Locate the cell with the specified text and output its (x, y) center coordinate. 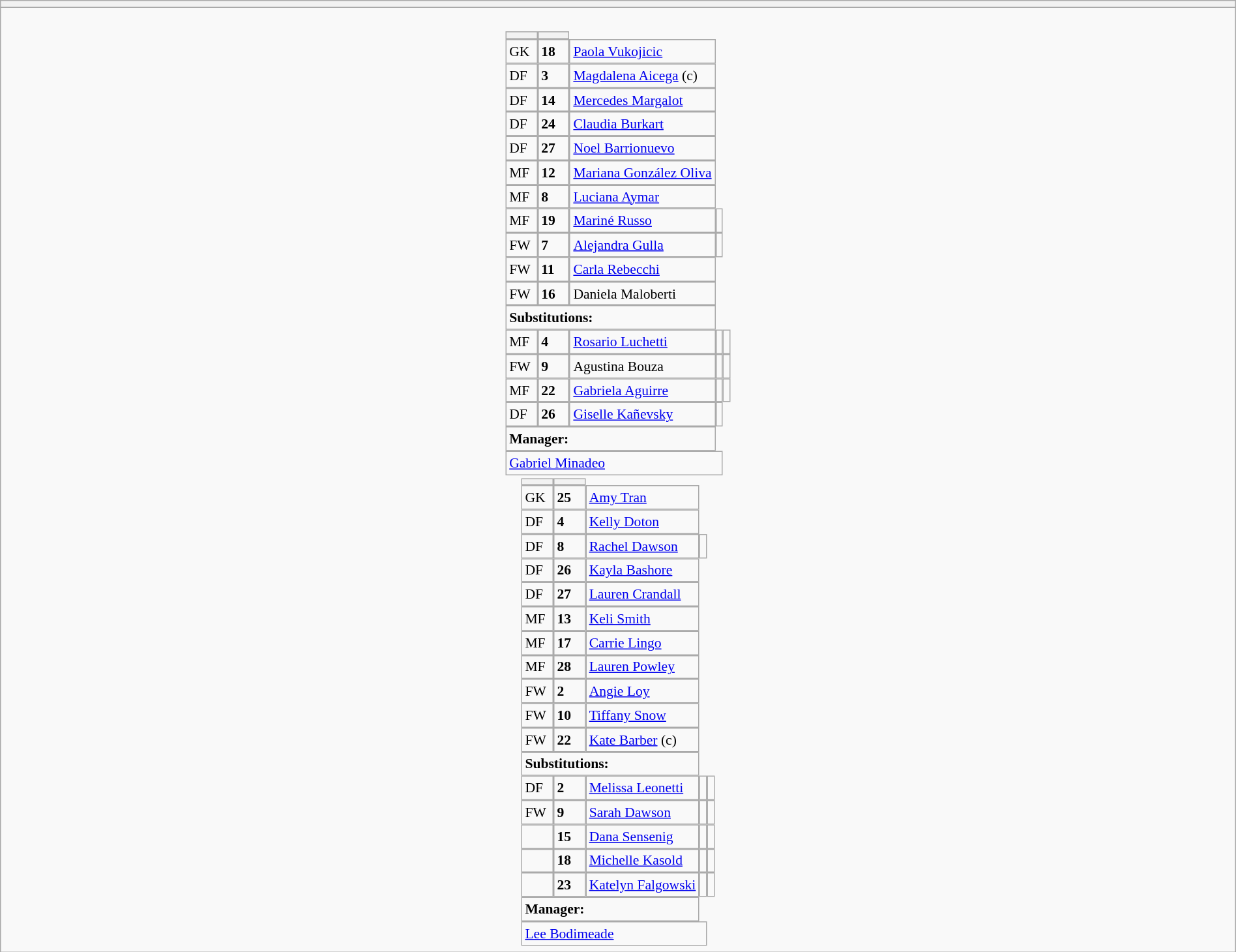
Lauren Powley (643, 666)
13 (570, 618)
Keli Smith (643, 618)
25 (570, 497)
Carrie Lingo (643, 643)
Kayla Bashore (643, 570)
Gabriela Aguirre (643, 390)
Rosario Luchetti (643, 342)
24 (553, 124)
Michelle Kasold (643, 861)
Amy Tran (643, 497)
3 (553, 76)
Agustina Bouza (643, 366)
Lee Bodimeade (614, 934)
Kelly Doton (643, 522)
Mercedes Margalot (643, 100)
Rachel Dawson (643, 546)
Carla Rebecchi (643, 269)
16 (553, 293)
Kate Barber (c) (643, 739)
Tiffany Snow (643, 716)
Dana Sensenig (643, 836)
14 (553, 100)
Noel Barrionuevo (643, 149)
Mariné Russo (643, 220)
17 (570, 643)
Claudia Burkart (643, 124)
Lauren Crandall (643, 595)
Alejandra Gulla (643, 245)
7 (553, 245)
11 (553, 269)
Katelyn Falgowski (643, 884)
19 (553, 220)
Angie Loy (643, 691)
10 (570, 716)
Mariana González Oliva (643, 172)
Melissa Leonetti (643, 788)
Giselle Kañevsky (643, 415)
12 (553, 172)
Magdalena Aicega (c) (643, 76)
23 (570, 884)
Luciana Aymar (643, 197)
Gabriel Minadeo (614, 463)
28 (570, 666)
15 (570, 836)
Paola Vukojicic (643, 51)
Sarah Dawson (643, 812)
Daniela Maloberti (643, 293)
